For the text-containing cell, return its midpoint in [x, y] coordinate format. 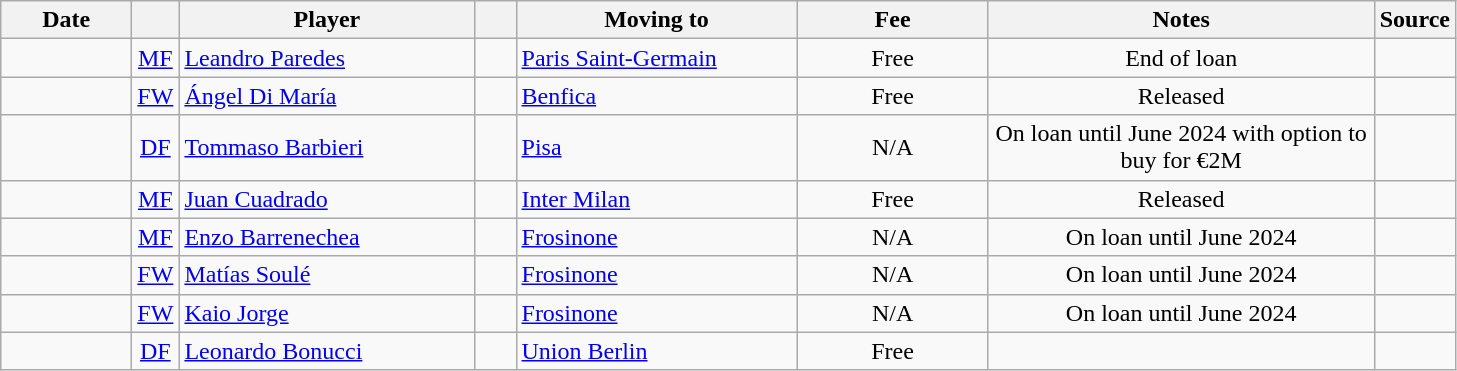
Leonardo Bonucci [327, 351]
Leandro Paredes [327, 58]
Date [66, 20]
Fee [892, 20]
Inter Milan [656, 199]
On loan until June 2024 with option to buy for €2M [1181, 148]
Matías Soulé [327, 275]
Notes [1181, 20]
Source [1414, 20]
Paris Saint-Germain [656, 58]
Tommaso Barbieri [327, 148]
Juan Cuadrado [327, 199]
Player [327, 20]
Ángel Di María [327, 96]
Pisa [656, 148]
Union Berlin [656, 351]
End of loan [1181, 58]
Kaio Jorge [327, 313]
Moving to [656, 20]
Enzo Barrenechea [327, 237]
Benfica [656, 96]
